Identify which cell holds the provided text, then report its [x, y] central coordinate. 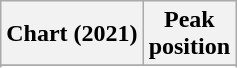
Peakposition [189, 34]
Chart (2021) [72, 34]
